Provide the [X, Y] coordinate of the cell's center where the given text is located.  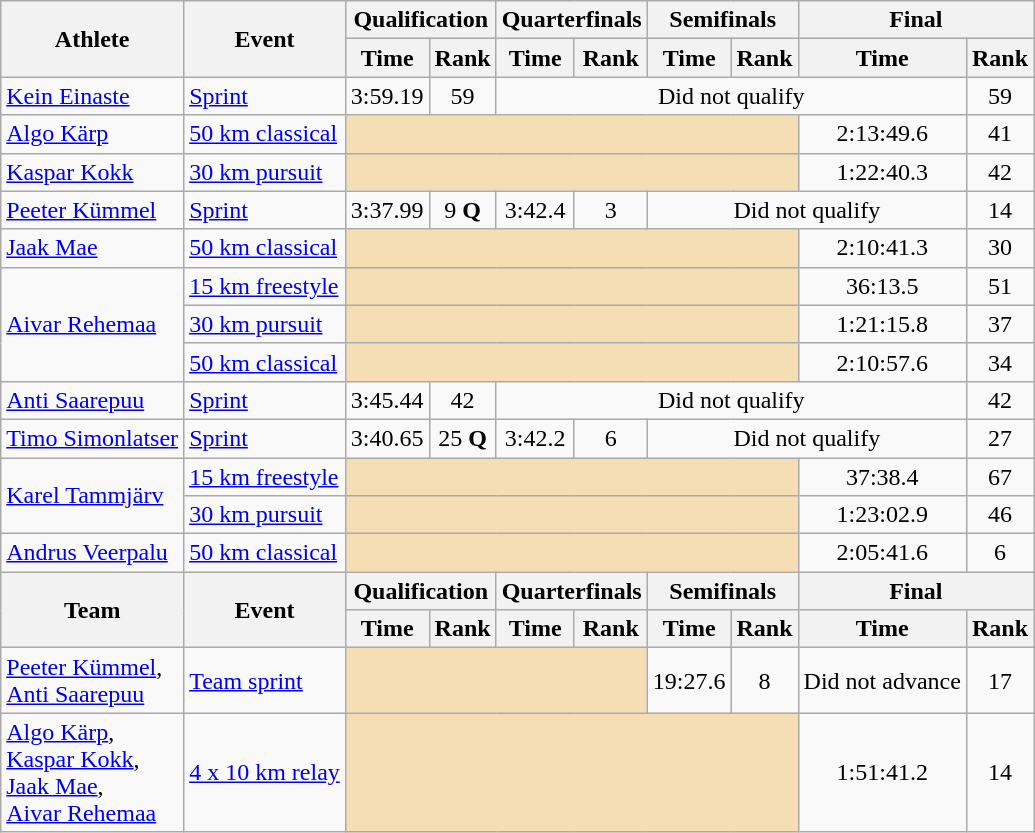
3:42.2 [535, 438]
1:23:02.9 [882, 515]
Jaak Mae [92, 248]
Did not advance [882, 680]
2:13:49.6 [882, 134]
Kein Einaste [92, 96]
Andrus Veerpalu [92, 553]
3 [610, 210]
3:45.44 [387, 400]
8 [764, 680]
46 [1000, 515]
51 [1000, 286]
67 [1000, 477]
3:42.4 [535, 210]
34 [1000, 362]
Athlete [92, 39]
1:22:40.3 [882, 172]
Karel Tammjärv [92, 496]
Team sprint [265, 680]
37:38.4 [882, 477]
Team [92, 610]
Algo Kärp [92, 134]
17 [1000, 680]
2:10:41.3 [882, 248]
4 x 10 km relay [265, 772]
Algo Kärp, Kaspar Kokk, Jaak Mae, Aivar Rehemaa [92, 772]
2:10:57.6 [882, 362]
1:51:41.2 [882, 772]
Peeter Kümmel, Anti Saarepuu [92, 680]
Anti Saarepuu [92, 400]
3:59.19 [387, 96]
9 Q [462, 210]
Aivar Rehemaa [92, 324]
1:21:15.8 [882, 324]
3:37.99 [387, 210]
27 [1000, 438]
41 [1000, 134]
3:40.65 [387, 438]
30 [1000, 248]
37 [1000, 324]
25 Q [462, 438]
36:13.5 [882, 286]
19:27.6 [689, 680]
Peeter Kümmel [92, 210]
Timo Simonlatser [92, 438]
Kaspar Kokk [92, 172]
2:05:41.6 [882, 553]
